Output the (x, y) coordinate of the center of the cell containing the given text.  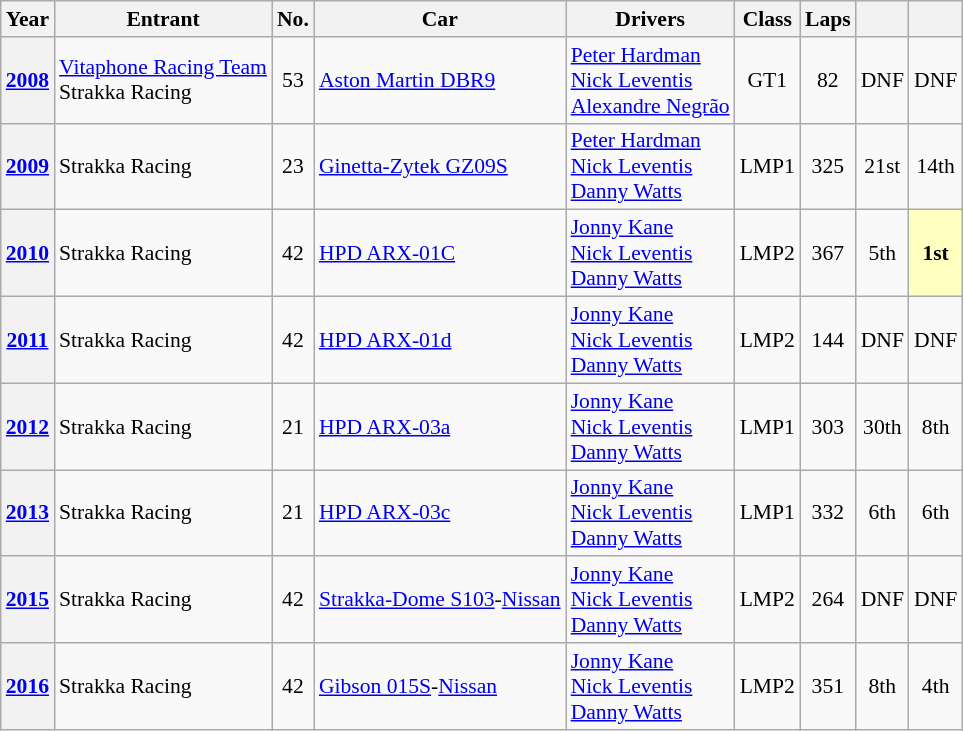
Aston Martin DBR9 (440, 80)
Peter Hardman Nick Leventis Danny Watts (650, 166)
351 (828, 686)
Ginetta-Zytek GZ09S (440, 166)
Peter Hardman Nick Leventis Alexandre Negrão (650, 80)
Entrant (163, 19)
Gibson 015S-Nissan (440, 686)
HPD ARX-03c (440, 514)
1st (936, 254)
Class (768, 19)
2016 (28, 686)
2015 (28, 600)
30th (882, 426)
332 (828, 514)
264 (828, 600)
4th (936, 686)
GT1 (768, 80)
No. (293, 19)
82 (828, 80)
21st (882, 166)
2010 (28, 254)
Laps (828, 19)
144 (828, 340)
Year (28, 19)
325 (828, 166)
2009 (28, 166)
Car (440, 19)
HPD ARX-01d (440, 340)
53 (293, 80)
5th (882, 254)
HPD ARX-03a (440, 426)
Drivers (650, 19)
14th (936, 166)
HPD ARX-01C (440, 254)
303 (828, 426)
2012 (28, 426)
Strakka-Dome S103-Nissan (440, 600)
2013 (28, 514)
Vitaphone Racing Team Strakka Racing (163, 80)
2011 (28, 340)
367 (828, 254)
2008 (28, 80)
23 (293, 166)
